Extract the [X, Y] coordinate from the center of the cell holding the provided text.  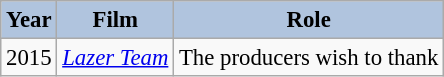
The producers wish to thank [309, 58]
2015 [29, 58]
Lazer Team [116, 58]
Film [116, 20]
Year [29, 20]
Role [309, 20]
